Return [X, Y] of the center of cell containing provided text 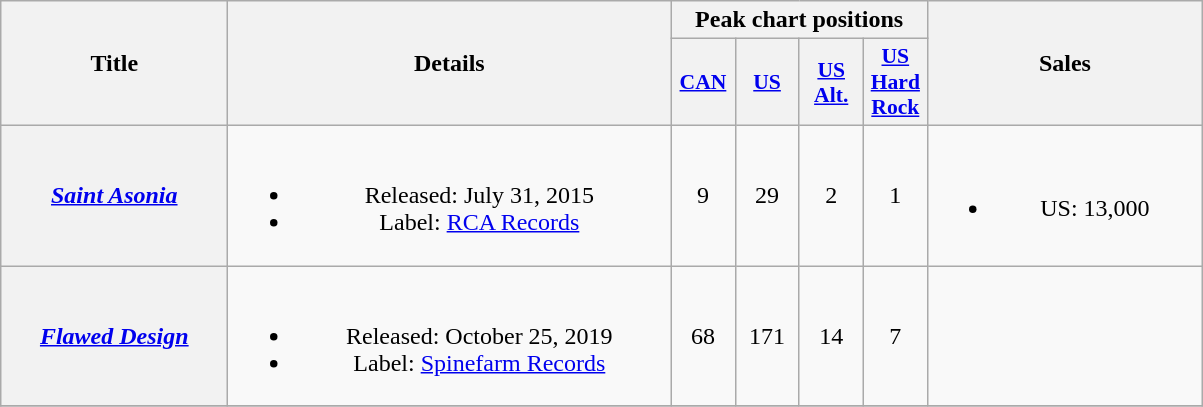
US [767, 82]
171 [767, 336]
Details [450, 64]
USAlt. [831, 82]
Sales [1064, 64]
Saint Asonia [114, 195]
Peak chart positions [799, 20]
Released: July 31, 2015Label: RCA Records [450, 195]
9 [703, 195]
68 [703, 336]
14 [831, 336]
7 [895, 336]
Flawed Design [114, 336]
CAN [703, 82]
Title [114, 64]
29 [767, 195]
Released: October 25, 2019Label: Spinefarm Records [450, 336]
US: 13,000 [1064, 195]
1 [895, 195]
USHardRock [895, 82]
2 [831, 195]
